Provide the (x, y) coordinate of the cell's center where the given text is located.  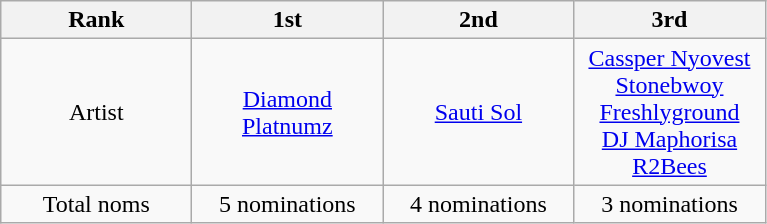
Sauti Sol (478, 112)
Rank (96, 20)
3 nominations (670, 204)
Diamond Platnumz (288, 112)
3rd (670, 20)
1st (288, 20)
2nd (478, 20)
4 nominations (478, 204)
Cassper NyovestStonebwoyFreshlygroundDJ MaphorisaR2Bees (670, 112)
5 nominations (288, 204)
Total noms (96, 204)
Artist (96, 112)
